Pinpoint the cell where the given text exists, returning its (X, Y) midpoint coordinate. 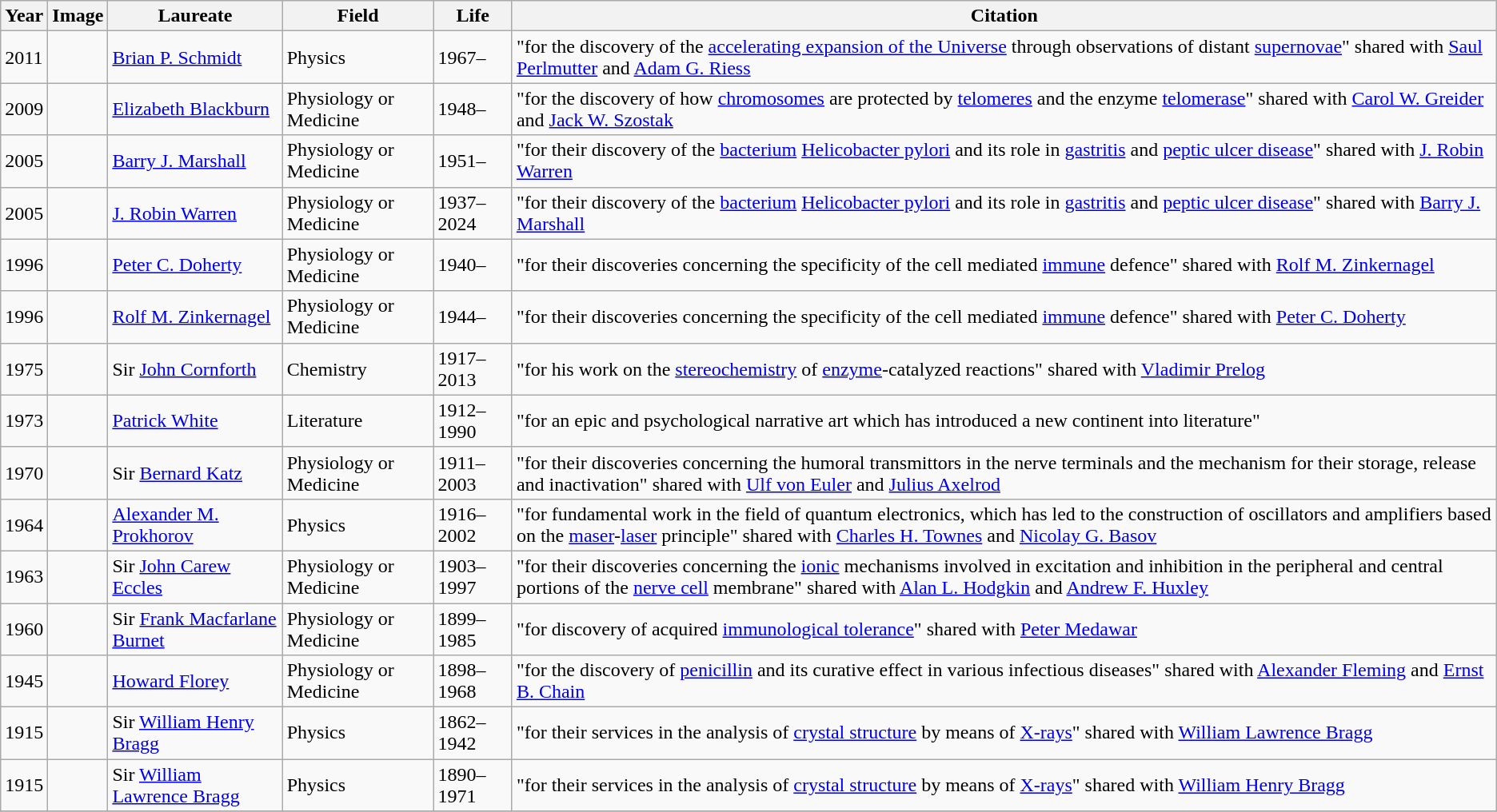
Chemistry (358, 369)
"for their services in the analysis of crystal structure by means of X-rays" shared with William Lawrence Bragg (1004, 734)
"for the discovery of penicillin and its curative effect in various infectious diseases" shared with Alexander Fleming and Ernst B. Chain (1004, 681)
Elizabeth Blackburn (195, 109)
Life (473, 16)
1964 (24, 524)
1940– (473, 265)
Peter C. Doherty (195, 265)
Laureate (195, 16)
Brian P. Schmidt (195, 58)
1948– (473, 109)
1960 (24, 628)
Field (358, 16)
Year (24, 16)
1963 (24, 577)
1967– (473, 58)
Sir Bernard Katz (195, 473)
1970 (24, 473)
Sir William Henry Bragg (195, 734)
"for their discoveries concerning the specificity of the cell mediated immune defence" shared with Peter C. Doherty (1004, 316)
Sir John Carew Eccles (195, 577)
1862–1942 (473, 734)
1973 (24, 420)
1937–2024 (473, 213)
1975 (24, 369)
2011 (24, 58)
"for the discovery of how chromosomes are protected by telomeres and the enzyme telomerase" shared with Carol W. Greider and Jack W. Szostak (1004, 109)
Sir William Lawrence Bragg (195, 785)
Rolf M. Zinkernagel (195, 316)
1916–2002 (473, 524)
1917–2013 (473, 369)
Literature (358, 420)
"for discovery of acquired immunological tolerance" shared with Peter Medawar (1004, 628)
2009 (24, 109)
"for their services in the analysis of crystal structure by means of X-rays" shared with William Henry Bragg (1004, 785)
"for their discovery of the bacterium Helicobacter pylori and its role in gastritis and peptic ulcer disease" shared with Barry J. Marshall (1004, 213)
"for an epic and psychological narrative art which has introduced a new continent into literature" (1004, 420)
Citation (1004, 16)
1890–1971 (473, 785)
Alexander M. Prokhorov (195, 524)
"for their discovery of the bacterium Helicobacter pylori and its role in gastritis and peptic ulcer disease" shared with J. Robin Warren (1004, 161)
1951– (473, 161)
Patrick White (195, 420)
"for his work on the stereochemistry of enzyme-catalyzed reactions" shared with Vladimir Prelog (1004, 369)
Image (78, 16)
1898–1968 (473, 681)
1903–1997 (473, 577)
Barry J. Marshall (195, 161)
1944– (473, 316)
Sir John Cornforth (195, 369)
Sir Frank Macfarlane Burnet (195, 628)
1945 (24, 681)
1899–1985 (473, 628)
"for their discoveries concerning the specificity of the cell mediated immune defence" shared with Rolf M. Zinkernagel (1004, 265)
1912–1990 (473, 420)
Howard Florey (195, 681)
J. Robin Warren (195, 213)
1911–2003 (473, 473)
